Extract the [x, y] coordinate from the center of the cell holding the provided text.  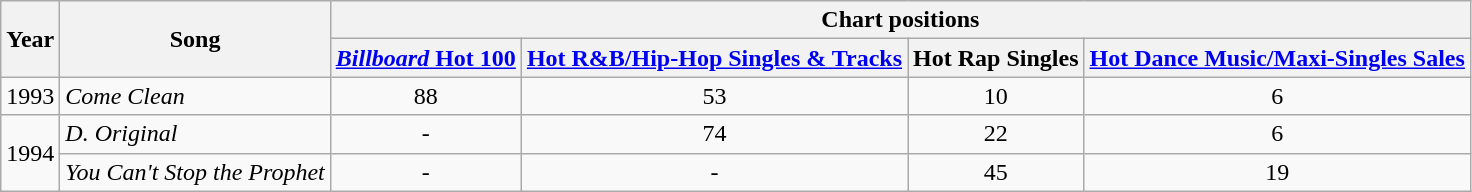
Song [195, 39]
74 [714, 134]
22 [996, 134]
Come Clean [195, 96]
45 [996, 172]
You Can't Stop the Prophet [195, 172]
Hot Rap Singles [996, 58]
Hot Dance Music/Maxi-Singles Sales [1277, 58]
10 [996, 96]
Year [30, 39]
D. Original [195, 134]
Chart positions [900, 20]
88 [426, 96]
53 [714, 96]
1994 [30, 153]
19 [1277, 172]
1993 [30, 96]
Hot R&B/Hip-Hop Singles & Tracks [714, 58]
Billboard Hot 100 [426, 58]
